Find where the given text appears and provide that cell's center as (X, Y) coordinate. 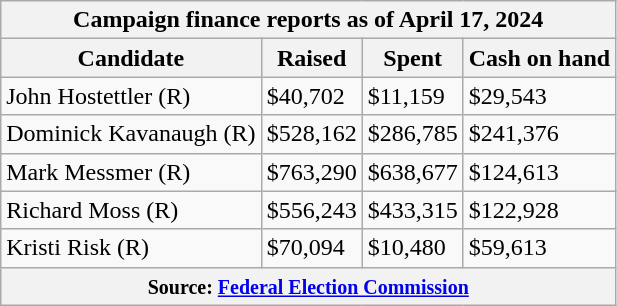
$433,315 (412, 210)
Source: Federal Election Commission (308, 286)
$124,613 (539, 172)
John Hostettler (R) (131, 96)
Kristi Risk (R) (131, 248)
$11,159 (412, 96)
Raised (312, 58)
$59,613 (539, 248)
Campaign finance reports as of April 17, 2024 (308, 20)
Richard Moss (R) (131, 210)
Spent (412, 58)
$528,162 (312, 134)
$29,543 (539, 96)
$638,677 (412, 172)
Cash on hand (539, 58)
$10,480 (412, 248)
$241,376 (539, 134)
$70,094 (312, 248)
Dominick Kavanaugh (R) (131, 134)
Candidate (131, 58)
$556,243 (312, 210)
$122,928 (539, 210)
$763,290 (312, 172)
Mark Messmer (R) (131, 172)
$286,785 (412, 134)
$40,702 (312, 96)
